Determine the (x, y) coordinate at the center of the cell enclosing the given text.  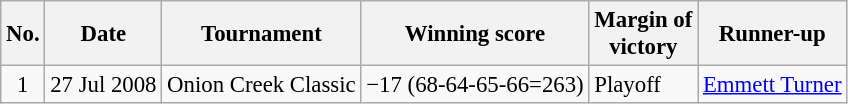
Winning score (475, 34)
27 Jul 2008 (104, 85)
Runner-up (772, 34)
Tournament (262, 34)
1 (23, 85)
Emmett Turner (772, 85)
−17 (68-64-65-66=263) (475, 85)
Onion Creek Classic (262, 85)
Playoff (644, 85)
No. (23, 34)
Margin ofvictory (644, 34)
Date (104, 34)
